Return the (x, y) coordinate for the center point of the cell that contains the specified text.  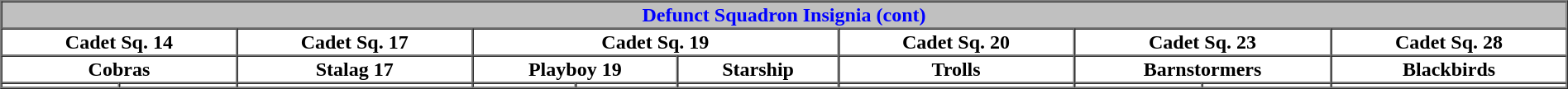
Cadet Sq. 17 (354, 41)
Defunct Squadron Insignia (cont) (784, 15)
Cobras (119, 69)
Starship (758, 69)
Playboy 19 (575, 69)
Cadet Sq. 28 (1449, 41)
Cadet Sq. 19 (655, 41)
Cadet Sq. 14 (119, 41)
Stalag 17 (354, 69)
Barnstormers (1202, 69)
Cadet Sq. 20 (956, 41)
Trolls (956, 69)
Blackbirds (1449, 69)
Cadet Sq. 23 (1202, 41)
